Return the (X, Y) coordinate for the center point of the cell that contains the specified text.  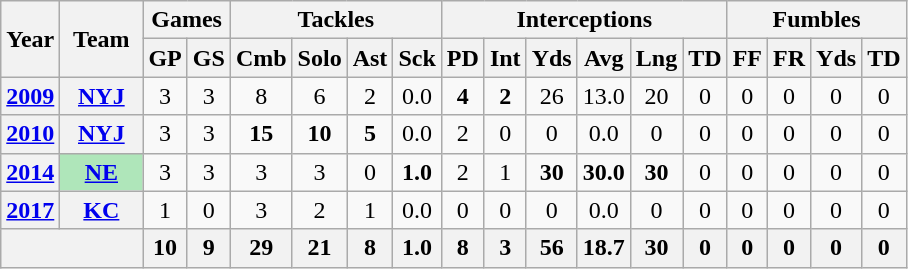
2010 (30, 134)
Int (505, 58)
Games (186, 20)
Team (102, 39)
18.7 (604, 248)
Tackles (336, 20)
FF (747, 58)
Sck (417, 58)
21 (320, 248)
Lng (656, 58)
30.0 (604, 172)
6 (320, 96)
13.0 (604, 96)
GS (208, 58)
26 (552, 96)
Ast (370, 58)
Fumbles (816, 20)
Solo (320, 58)
20 (656, 96)
2017 (30, 210)
PD (462, 58)
5 (370, 134)
56 (552, 248)
Avg (604, 58)
2009 (30, 96)
2014 (30, 172)
FR (788, 58)
Year (30, 39)
Interceptions (584, 20)
GP (165, 58)
Cmb (261, 58)
9 (208, 248)
NE (102, 172)
15 (261, 134)
KC (102, 210)
4 (462, 96)
29 (261, 248)
